Return the (X, Y) coordinate for the center point of the cell that contains the specified text.  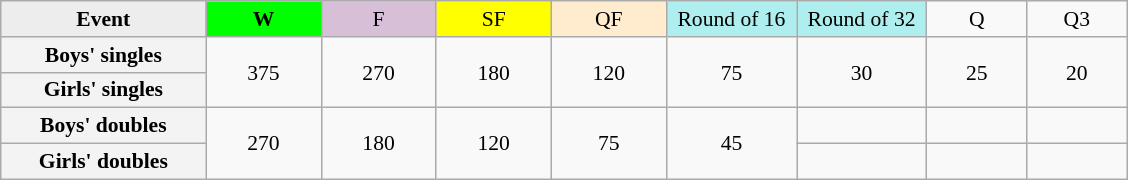
QF (608, 19)
25 (977, 72)
20 (1077, 72)
Boys' singles (104, 55)
F (378, 19)
45 (731, 144)
Round of 16 (731, 19)
30 (861, 72)
Boys' doubles (104, 126)
Girls' singles (104, 90)
Event (104, 19)
Q3 (1077, 19)
375 (264, 72)
W (264, 19)
SF (494, 19)
Q (977, 19)
Round of 32 (861, 19)
Girls' doubles (104, 162)
